Output the [x, y] coordinate of the center of the cell containing the given text.  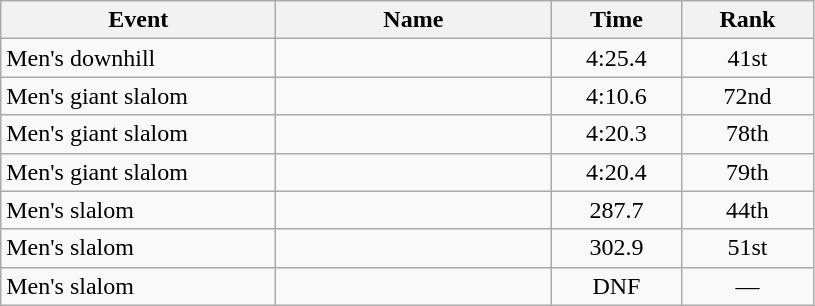
41st [748, 58]
Rank [748, 20]
44th [748, 210]
4:25.4 [616, 58]
DNF [616, 286]
78th [748, 134]
4:20.3 [616, 134]
287.7 [616, 210]
302.9 [616, 248]
Name [414, 20]
51st [748, 248]
4:20.4 [616, 172]
4:10.6 [616, 96]
79th [748, 172]
— [748, 286]
Event [138, 20]
Time [616, 20]
Men's downhill [138, 58]
72nd [748, 96]
